For the text-containing cell, return its midpoint in [X, Y] coordinate format. 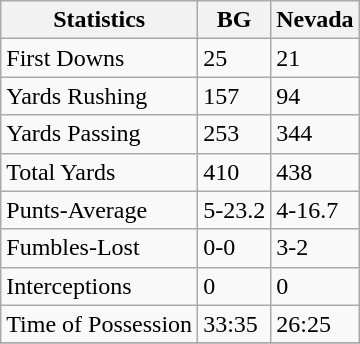
Yards Passing [100, 134]
253 [234, 134]
4-16.7 [315, 210]
26:25 [315, 324]
25 [234, 58]
BG [234, 20]
Total Yards [100, 172]
410 [234, 172]
Fumbles-Lost [100, 248]
Interceptions [100, 286]
First Downs [100, 58]
33:35 [234, 324]
0-0 [234, 248]
438 [315, 172]
5-23.2 [234, 210]
Statistics [100, 20]
157 [234, 96]
94 [315, 96]
Nevada [315, 20]
344 [315, 134]
Time of Possession [100, 324]
Yards Rushing [100, 96]
21 [315, 58]
Punts-Average [100, 210]
3-2 [315, 248]
